Find where the given text appears and provide that cell's center as [x, y] coordinate. 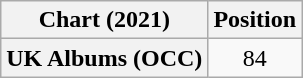
Position [255, 20]
Chart (2021) [104, 20]
84 [255, 58]
UK Albums (OCC) [104, 58]
